Return the [x, y] coordinate for the center point of the cell that contains the specified text.  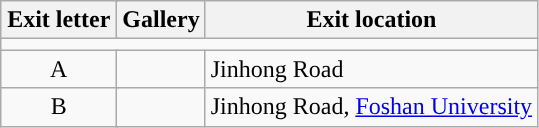
Exit location [371, 20]
A [59, 69]
Jinhong Road [371, 69]
Exit letter [59, 20]
Jinhong Road, Foshan University [371, 107]
B [59, 107]
Gallery [161, 20]
